Extract the (X, Y) coordinate from the center of the cell holding the provided text.  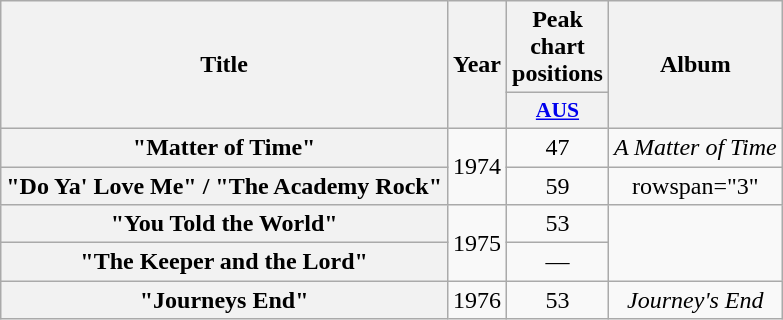
"You Told the World" (224, 224)
"Journeys End" (224, 300)
"The Keeper and the Lord" (224, 262)
A Matter of Time (695, 147)
— (558, 262)
"Do Ya' Love Me" / "The Academy Rock" (224, 185)
59 (558, 185)
Title (224, 65)
1974 (478, 166)
Journey's End (695, 300)
AUS (558, 111)
Peak chart positions (558, 47)
"Matter of Time" (224, 147)
1975 (478, 243)
47 (558, 147)
Year (478, 65)
Album (695, 65)
1976 (478, 300)
rowspan="3" (695, 185)
